Pinpoint the cell where the given text exists, returning its (x, y) midpoint coordinate. 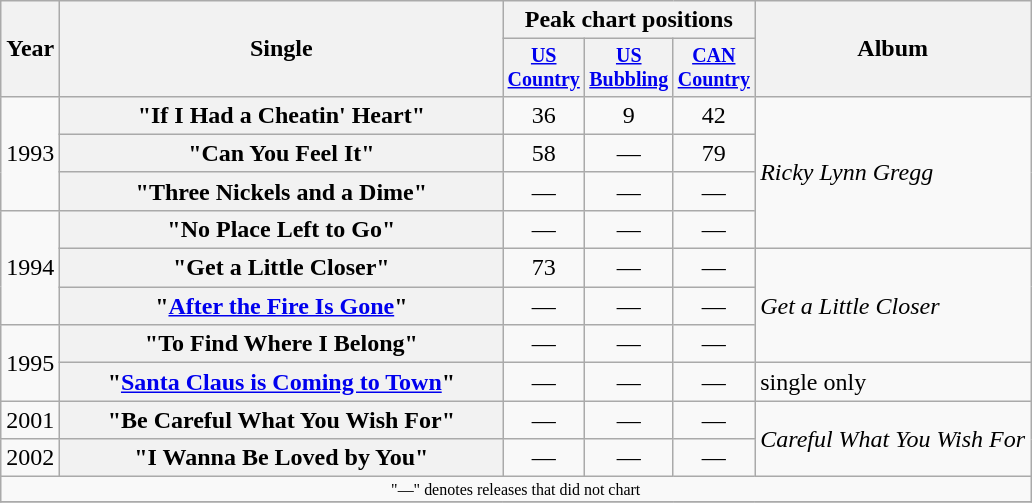
US Bubbling (629, 68)
"To Find Where I Belong" (282, 344)
Single (282, 49)
US Country (544, 68)
"—" denotes releases that did not chart (516, 489)
CAN Country (714, 68)
36 (544, 115)
58 (544, 153)
Ricky Lynn Gregg (893, 172)
Get a Little Closer (893, 306)
"If I Had a Cheatin' Heart" (282, 115)
"No Place Left to Go" (282, 229)
42 (714, 115)
"Get a Little Closer" (282, 268)
9 (629, 115)
73 (544, 268)
"I Wanna Be Loved by You" (282, 458)
Album (893, 49)
79 (714, 153)
"Can You Feel It" (282, 153)
"Be Careful What You Wish For" (282, 420)
"After the Fire Is Gone" (282, 306)
Year (30, 49)
1993 (30, 153)
Careful What You Wish For (893, 439)
1994 (30, 267)
single only (893, 382)
"Santa Claus is Coming to Town" (282, 382)
"Three Nickels and a Dime" (282, 191)
Peak chart positions (629, 20)
2002 (30, 458)
2001 (30, 420)
1995 (30, 363)
